For the text-containing cell, return its midpoint in (X, Y) coordinate format. 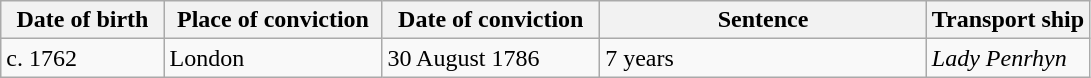
London (273, 58)
Place of conviction (273, 20)
Sentence (764, 20)
c. 1762 (82, 58)
Lady Penrhyn (1008, 58)
Transport ship (1008, 20)
Date of birth (82, 20)
30 August 1786 (491, 58)
Date of conviction (491, 20)
7 years (764, 58)
